Capture the cell that displays the provided text and extract its [x, y] central coordinate. 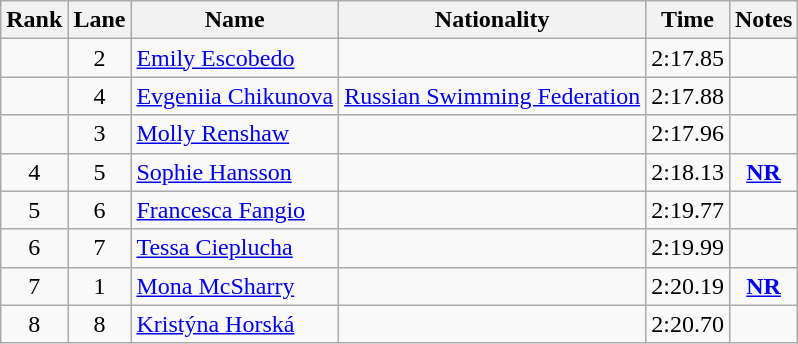
Notes [763, 20]
2:18.13 [688, 172]
2:17.88 [688, 96]
Tessa Cieplucha [235, 248]
Name [235, 20]
Sophie Hansson [235, 172]
1 [100, 286]
Lane [100, 20]
Kristýna Horská [235, 324]
2:20.19 [688, 286]
Rank [34, 20]
Time [688, 20]
Emily Escobedo [235, 58]
Francesca Fangio [235, 210]
Russian Swimming Federation [492, 96]
Molly Renshaw [235, 134]
2:20.70 [688, 324]
Nationality [492, 20]
2:19.77 [688, 210]
Mona McSharry [235, 286]
3 [100, 134]
2:17.96 [688, 134]
2:19.99 [688, 248]
2 [100, 58]
Evgeniia Chikunova [235, 96]
2:17.85 [688, 58]
